Locate the cell with the specified text and output its [X, Y] center coordinate. 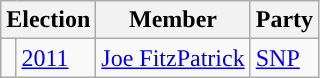
Joe FitzPatrick [173, 58]
Party [284, 20]
Election [48, 20]
SNP [284, 58]
Member [173, 20]
2011 [56, 58]
